Return [x, y] of the center of cell containing provided text 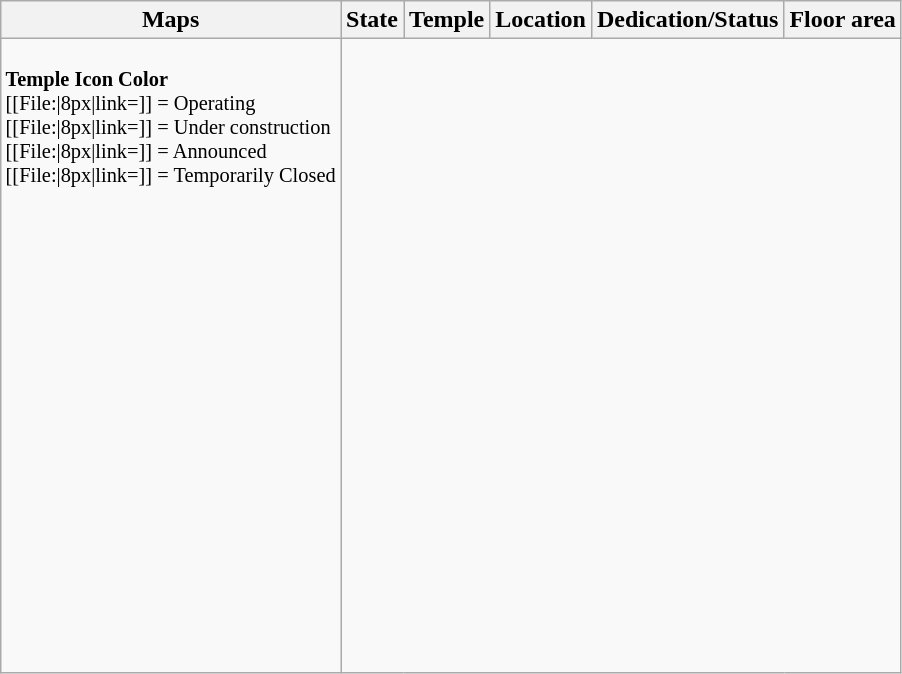
Dedication/Status [687, 20]
Location [541, 20]
Maps [171, 20]
Temple [447, 20]
Floor area [842, 20]
State [372, 20]
